Scan for the cell matching the given text and deliver its (x, y) coordinate at center. 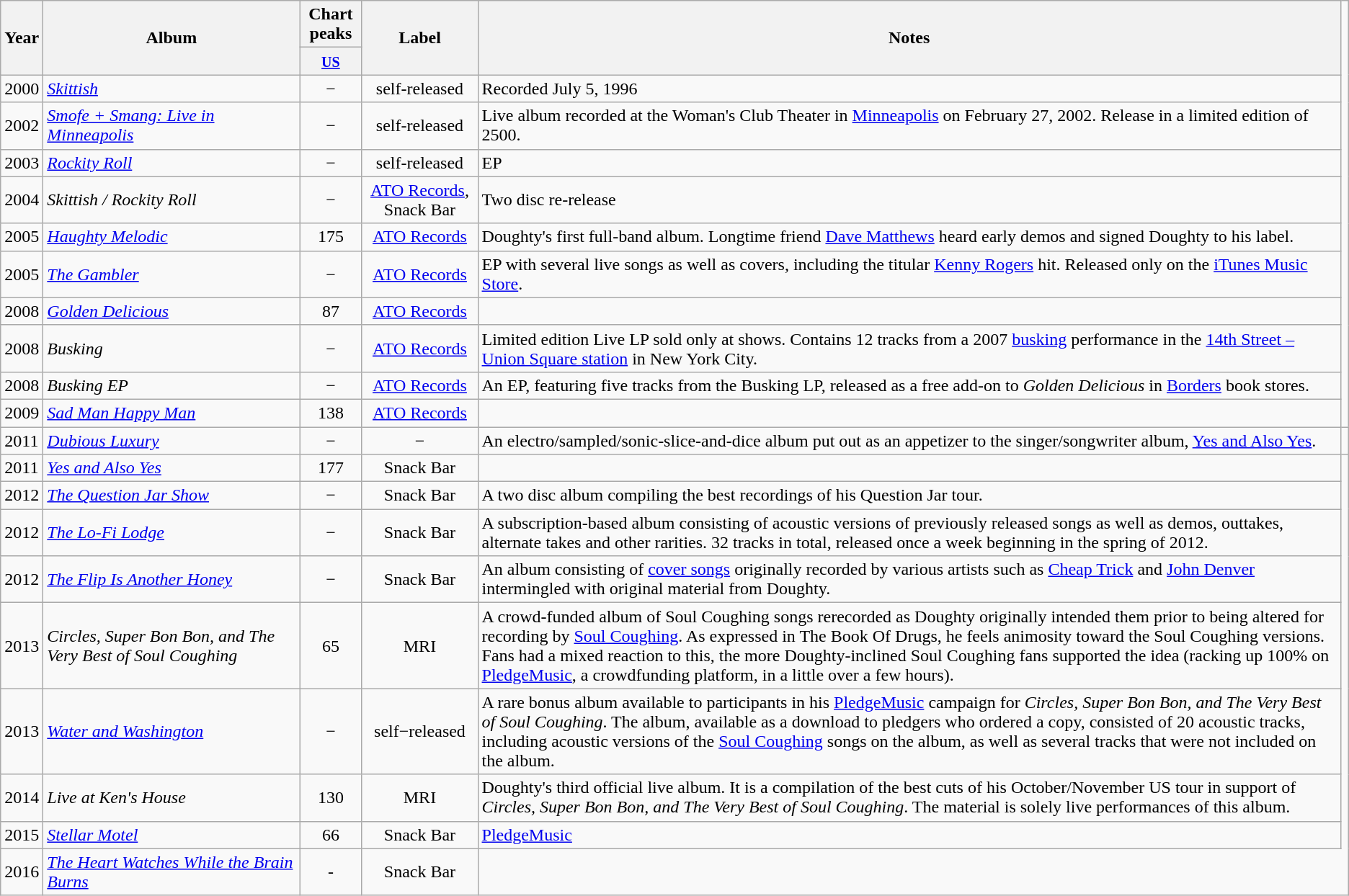
Notes (909, 37)
An EP, featuring five tracks from the Busking LP, released as a free add-on to Golden Delicious in Borders book stores. (909, 385)
Rockity Roll (172, 163)
Live album recorded at the Woman's Club Theater in Minneapolis on February 27, 2002. Release in a limited edition of 2500. (909, 125)
2000 (22, 89)
Album (172, 37)
EP with several live songs as well as covers, including the titular Kenny Rogers hit. Released only on the iTunes Music Store. (909, 274)
The Question Jar Show (172, 496)
Skittish / Rockity Roll (172, 200)
177 (331, 468)
The Lo-Fi Lodge (172, 533)
Dubious Luxury (172, 440)
An electro/sampled/sonic-slice-and-dice album put out as an appetizer to the singer/songwriter album, Yes and Also Yes. (909, 440)
Busking (172, 349)
2015 (22, 835)
Recorded July 5, 1996 (909, 89)
Doughty's first full-band album. Longtime friend Dave Matthews heard early demos and signed Doughty to his label. (909, 237)
175 (331, 237)
2003 (22, 163)
2004 (22, 200)
The Gambler (172, 274)
130 (331, 798)
2002 (22, 125)
Golden Delicious (172, 311)
65 (331, 645)
Busking EP (172, 385)
PledgeMusic (909, 835)
Sad Man Happy Man (172, 413)
Label (419, 37)
Two disc re-release (909, 200)
The Flip Is Another Honey (172, 579)
66 (331, 835)
2009 (22, 413)
Haughty Melodic (172, 237)
Stellar Motel (172, 835)
ATO Records, Snack Bar (419, 200)
Live at Ken's House (172, 798)
Skittish (172, 89)
US (331, 61)
87 (331, 311)
- (331, 872)
Chart peaks (331, 24)
Smofe + Smang: Live in Minneapolis (172, 125)
Yes and Also Yes (172, 468)
Circles, Super Bon Bon, and The Very Best of Soul Coughing (172, 645)
The Heart Watches While the Brain Burns (172, 872)
2014 (22, 798)
138 (331, 413)
Year (22, 37)
2016 (22, 872)
EP (909, 163)
A two disc album compiling the best recordings of his Question Jar tour. (909, 496)
self−released (419, 732)
Water and Washington (172, 732)
